Extract the (X, Y) coordinate from the center of the cell holding the provided text.  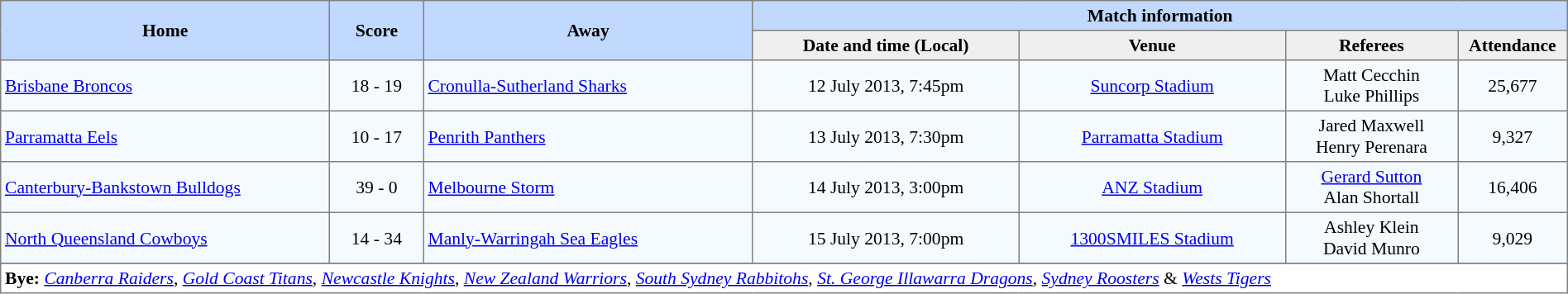
14 - 34 (377, 238)
Referees (1371, 45)
Attendance (1513, 45)
10 - 17 (377, 136)
Away (588, 31)
1300SMILES Stadium (1152, 238)
Penrith Panthers (588, 136)
Ashley KleinDavid Munro (1371, 238)
Parramatta Eels (165, 136)
14 July 2013, 3:00pm (886, 187)
Score (377, 31)
Match information (1159, 16)
Home (165, 31)
18 - 19 (377, 86)
39 - 0 (377, 187)
Manly-Warringah Sea Eagles (588, 238)
Date and time (Local) (886, 45)
North Queensland Cowboys (165, 238)
25,677 (1513, 86)
16,406 (1513, 187)
Parramatta Stadium (1152, 136)
Canterbury-Bankstown Bulldogs (165, 187)
9,327 (1513, 136)
13 July 2013, 7:30pm (886, 136)
Matt CecchinLuke Phillips (1371, 86)
Suncorp Stadium (1152, 86)
9,029 (1513, 238)
Brisbane Broncos (165, 86)
ANZ Stadium (1152, 187)
Gerard SuttonAlan Shortall (1371, 187)
Melbourne Storm (588, 187)
Cronulla-Sutherland Sharks (588, 86)
Venue (1152, 45)
Jared MaxwellHenry Perenara (1371, 136)
12 July 2013, 7:45pm (886, 86)
15 July 2013, 7:00pm (886, 238)
